Determine the [x, y] coordinate at the center of the cell enclosing the given text.  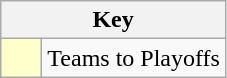
Teams to Playoffs [134, 58]
Key [114, 20]
